Pinpoint the cell where the given text exists, returning its [x, y] midpoint coordinate. 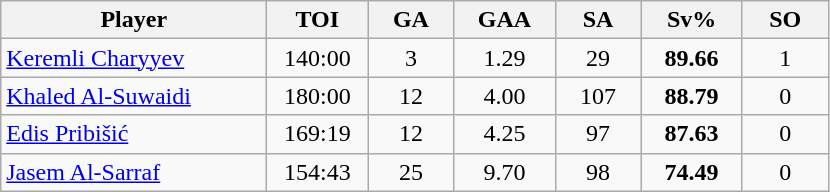
SA [598, 20]
TOI [318, 20]
1 [785, 58]
SO [785, 20]
GAA [504, 20]
74.49 [692, 172]
107 [598, 96]
4.00 [504, 96]
GA [411, 20]
Edis Pribišić [134, 134]
Sv% [692, 20]
97 [598, 134]
9.70 [504, 172]
29 [598, 58]
89.66 [692, 58]
25 [411, 172]
154:43 [318, 172]
98 [598, 172]
169:19 [318, 134]
Player [134, 20]
1.29 [504, 58]
Khaled Al-Suwaidi [134, 96]
Keremli Charyyev [134, 58]
180:00 [318, 96]
87.63 [692, 134]
4.25 [504, 134]
140:00 [318, 58]
88.79 [692, 96]
3 [411, 58]
Jasem Al-Sarraf [134, 172]
